Find where the given text appears and provide that cell's center as (X, Y) coordinate. 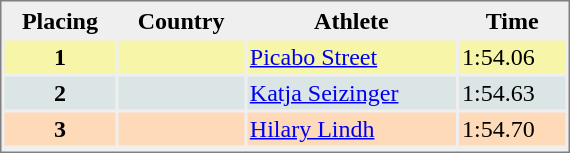
Katja Seizinger (352, 92)
Picabo Street (352, 56)
Time (512, 20)
3 (60, 128)
Hilary Lindh (352, 128)
Country (180, 20)
2 (60, 92)
Athlete (352, 20)
1:54.63 (512, 92)
1:54.70 (512, 128)
1 (60, 56)
1:54.06 (512, 56)
Placing (60, 20)
